From the cell containing the given text, extract its center point as [X, Y] coordinate. 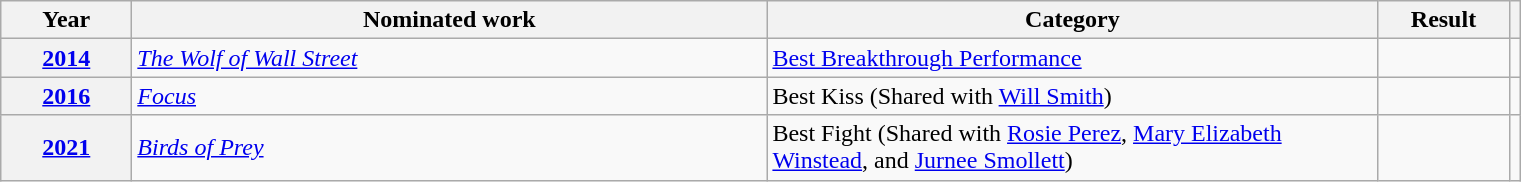
Nominated work [450, 20]
2014 [66, 58]
2021 [66, 148]
The Wolf of Wall Street [450, 58]
Focus [450, 96]
Category [1072, 20]
Best Breakthrough Performance [1072, 58]
2016 [66, 96]
Best Kiss (Shared with Will Smith) [1072, 96]
Year [66, 20]
Result [1444, 20]
Birds of Prey [450, 148]
Best Fight (Shared with Rosie Perez, Mary Elizabeth Winstead, and Jurnee Smollett) [1072, 148]
